Identify which cell holds the provided text, then report its [X, Y] central coordinate. 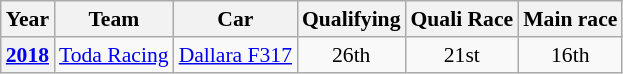
Car [236, 19]
Toda Racing [114, 55]
Year [28, 19]
21st [462, 55]
Team [114, 19]
16th [570, 55]
Quali Race [462, 19]
Dallara F317 [236, 55]
Main race [570, 19]
26th [351, 55]
Qualifying [351, 19]
2018 [28, 55]
